Output the [X, Y] coordinate of the center of the cell containing the given text.  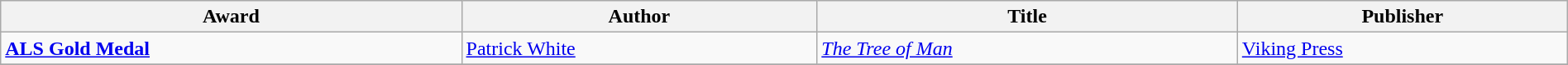
Patrick White [639, 48]
Viking Press [1403, 48]
The Tree of Man [1027, 48]
Publisher [1403, 17]
Author [639, 17]
Award [232, 17]
Title [1027, 17]
ALS Gold Medal [232, 48]
